Capture the cell that displays the provided text and extract its [X, Y] central coordinate. 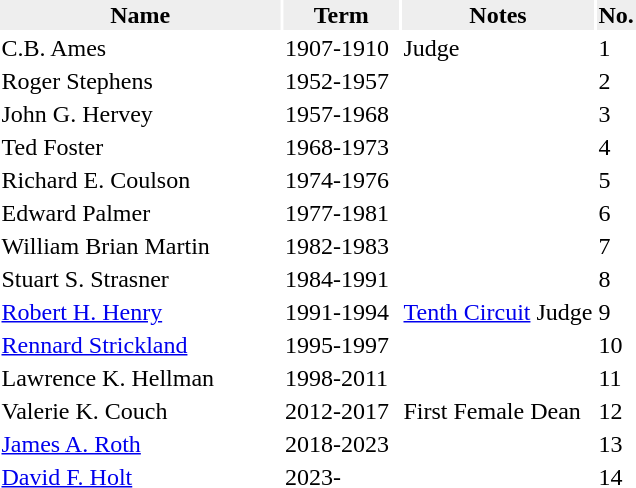
1907-1910 [342, 48]
1952-1957 [342, 81]
1998-2011 [342, 378]
4 [616, 147]
1982-1983 [342, 246]
6 [616, 213]
Name [140, 15]
3 [616, 114]
1 [616, 48]
8 [616, 279]
Ted Foster [140, 147]
Edward Palmer [140, 213]
1957-1968 [342, 114]
Valerie K. Couch [140, 411]
Judge [498, 48]
1995-1997 [342, 345]
C.B. Ames [140, 48]
Notes [498, 15]
2012-2017 [342, 411]
12 [616, 411]
First Female Dean [498, 411]
2018-2023 [342, 444]
Term [342, 15]
7 [616, 246]
Richard E. Coulson [140, 180]
Tenth Circuit Judge [498, 312]
1974-1976 [342, 180]
2 [616, 81]
1991-1994 [342, 312]
11 [616, 378]
No. [616, 15]
9 [616, 312]
1977-1981 [342, 213]
Lawrence K. Hellman [140, 378]
Rennard Strickland [140, 345]
Stuart S. Strasner [140, 279]
5 [616, 180]
1984-1991 [342, 279]
Robert H. Henry [140, 312]
William Brian Martin [140, 246]
Roger Stephens [140, 81]
James A. Roth [140, 444]
10 [616, 345]
13 [616, 444]
1968-1973 [342, 147]
John G. Hervey [140, 114]
